Scan for the cell matching the given text and deliver its (X, Y) coordinate at center. 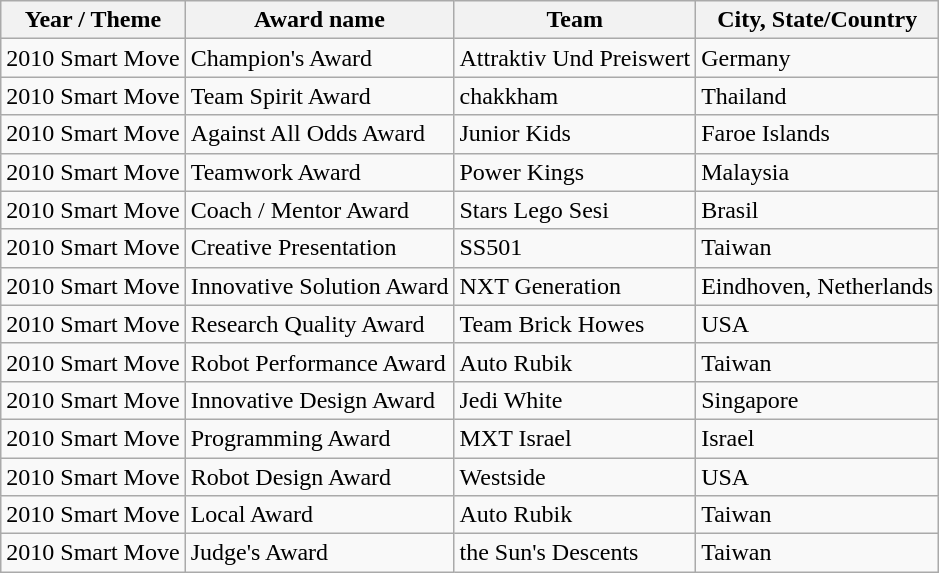
Eindhoven, Netherlands (818, 286)
Singapore (818, 400)
Champion's Award (320, 58)
Robot Performance Award (320, 362)
Westside (575, 477)
Junior Kids (575, 134)
Creative Presentation (320, 248)
Local Award (320, 515)
the Sun's Descents (575, 553)
Team Brick Howes (575, 324)
SS501 (575, 248)
Power Kings (575, 172)
Coach / Mentor Award (320, 210)
Team Spirit Award (320, 96)
Teamwork Award (320, 172)
Brasil (818, 210)
chakkham (575, 96)
Attraktiv Und Preiswert (575, 58)
Innovative Design Award (320, 400)
Team (575, 20)
Against All Odds Award (320, 134)
Malaysia (818, 172)
Germany (818, 58)
Award name (320, 20)
MXT Israel (575, 438)
Israel (818, 438)
Innovative Solution Award (320, 286)
Thailand (818, 96)
Judge's Award (320, 553)
Research Quality Award (320, 324)
Stars Lego Sesi (575, 210)
Jedi White (575, 400)
NXT Generation (575, 286)
City, State/Country (818, 20)
Robot Design Award (320, 477)
Programming Award (320, 438)
Faroe Islands (818, 134)
Year / Theme (93, 20)
